Capture the cell that displays the provided text and extract its (X, Y) central coordinate. 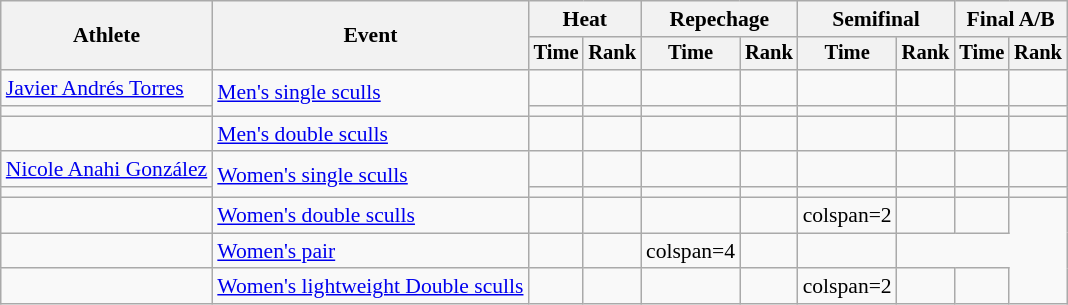
Women's lightweight Double sculls (370, 287)
Javier Andrés Torres (107, 88)
Event (370, 36)
Heat (585, 19)
Men's double sculls (370, 134)
Athlete (107, 36)
Women's double sculls (370, 216)
Final A/B (1010, 19)
Women's single sculls (370, 175)
Semifinal (876, 19)
colspan=4 (690, 251)
Repechage (720, 19)
Men's single sculls (370, 93)
Women's pair (370, 251)
Nicole Anahi González (107, 170)
